Provide the [X, Y] coordinate of the cell's center where the given text is located.  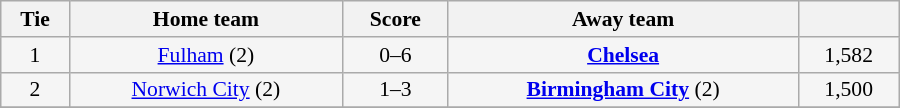
Birmingham City (2) [623, 90]
1,582 [848, 55]
1 [35, 55]
Norwich City (2) [206, 90]
Chelsea [623, 55]
Score [396, 19]
0–6 [396, 55]
Home team [206, 19]
Away team [623, 19]
2 [35, 90]
Fulham (2) [206, 55]
1,500 [848, 90]
Tie [35, 19]
1–3 [396, 90]
